Capture the cell that displays the provided text and extract its [X, Y] central coordinate. 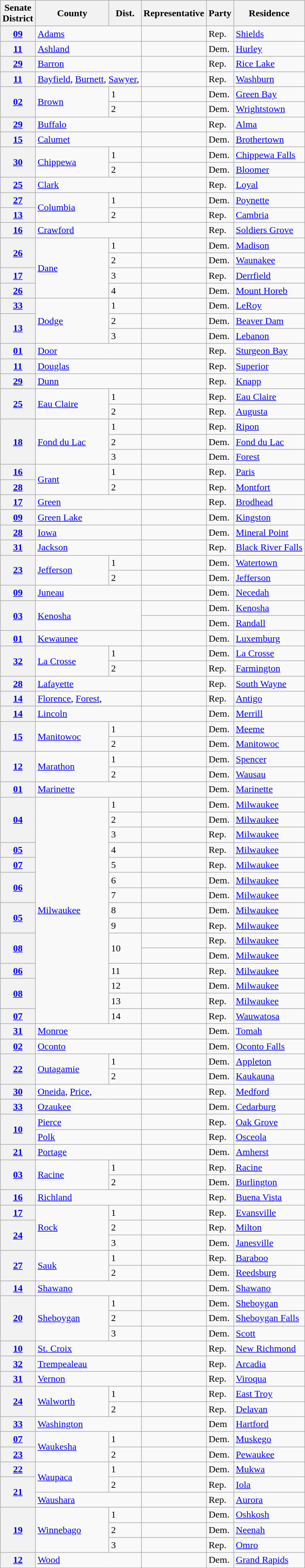
Muskego [269, 1439]
Florence, Forest, [88, 699]
Party [220, 14]
Waunakee [269, 260]
6 [125, 880]
County [72, 14]
East Troy [269, 1394]
St. Croix [88, 1348]
Douglas [88, 366]
Madison [269, 245]
18 [18, 442]
Sauk [72, 1265]
Necedah [269, 593]
Brothertown [269, 139]
Green Lake [88, 517]
Dist. [125, 14]
Antigo [269, 699]
Appleton [269, 1061]
Vernon [88, 1379]
Columbia [72, 207]
Waukesha [72, 1447]
04 [18, 820]
Richland [88, 1198]
Wausau [269, 774]
Mineral Point [269, 532]
Crawford [88, 230]
South Wayne [269, 683]
Chippewa [72, 162]
Sturgeon Bay [269, 351]
Jackson [88, 548]
LeRoy [269, 306]
Pierce [88, 1122]
Oshkosh [269, 1515]
Derrfield [269, 276]
Chippewa Falls [269, 154]
Lebanon [269, 336]
Brodhead [269, 502]
Milton [269, 1228]
Soldiers Grove [269, 230]
Spencer [269, 759]
Wood [88, 1560]
Washington [88, 1424]
9 [125, 926]
Brown [72, 102]
Paris [269, 472]
Meeme [269, 729]
Polk [88, 1137]
Shields [269, 34]
Iowa [88, 532]
Ripon [269, 426]
Lincoln [88, 714]
Kingston [269, 517]
Outagamie [72, 1069]
Superior [269, 366]
Ashland [88, 49]
Wauwatosa [269, 1016]
Loyal [269, 185]
Green [88, 502]
Lafayette [88, 683]
Baraboo [269, 1258]
Evansville [269, 1213]
Sheboygan Falls [269, 1318]
Black River Falls [269, 548]
Medford [269, 1092]
20 [18, 1318]
Grant [72, 480]
Rock [72, 1228]
Viroqua [269, 1379]
Waupaca [72, 1477]
Cambria [269, 215]
19 [18, 1530]
Hartford [269, 1424]
Rice Lake [269, 64]
Watertown [269, 563]
SenateDistrict [18, 14]
Dem [220, 1424]
Beaver Dam [269, 321]
Portage [88, 1152]
Amherst [269, 1152]
Iola [269, 1485]
Hurley [269, 49]
Forest [269, 457]
Kaukauna [269, 1076]
Buffalo [88, 124]
Augusta [269, 411]
Trempealeau [88, 1364]
Oconto Falls [269, 1046]
Osceola [269, 1137]
7 [125, 895]
Waushara [88, 1500]
Pewaukee [269, 1454]
Residence [269, 14]
Arcadia [269, 1364]
Dodge [72, 321]
Cedarburg [269, 1107]
Calumet [88, 139]
Grand Rapids [269, 1560]
Dane [72, 268]
Neenah [269, 1530]
Ozaukee [88, 1107]
Scott [269, 1333]
Montfort [269, 487]
Knapp [269, 381]
8 [125, 910]
Luxemburg [269, 638]
Green Bay [269, 94]
Walworth [72, 1401]
Door [88, 351]
Alma [269, 124]
Delavan [269, 1409]
Poynette [269, 200]
Monroe [88, 1031]
Washburn [269, 79]
Oak Grove [269, 1122]
Kewaunee [88, 638]
Mount Horeb [269, 291]
Bayfield, Burnett, Sawyer, [88, 79]
Oneida, Price, [88, 1092]
Reedsburg [269, 1273]
Dunn [88, 381]
Bloomer [269, 170]
Aurora [269, 1500]
Wrightstown [269, 109]
Randall [269, 623]
Juneau [88, 593]
New Richmond [269, 1348]
Buena Vista [269, 1198]
5 [125, 865]
Marathon [72, 767]
Representative [174, 14]
Omro [269, 1545]
Barron [88, 64]
Winnebago [72, 1530]
Burlington [269, 1182]
Clark [88, 185]
Mukwa [269, 1470]
Adams [88, 34]
Farmington [269, 668]
Tomah [269, 1031]
Merrill [269, 714]
Oconto [88, 1046]
Janesville [269, 1243]
